Find where the given text appears and provide that cell's center as [x, y] coordinate. 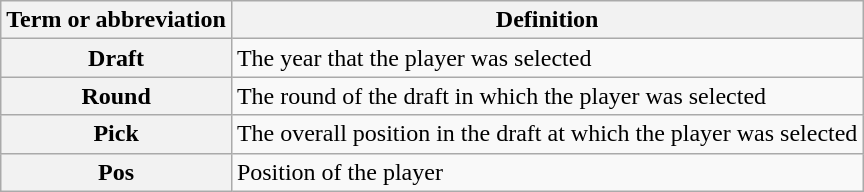
Term or abbreviation [116, 20]
Definition [547, 20]
Pick [116, 134]
Draft [116, 58]
The year that the player was selected [547, 58]
Round [116, 96]
Position of the player [547, 172]
The round of the draft in which the player was selected [547, 96]
The overall position in the draft at which the player was selected [547, 134]
Pos [116, 172]
